Provide the (X, Y) coordinate of the cell's center where the given text is located.  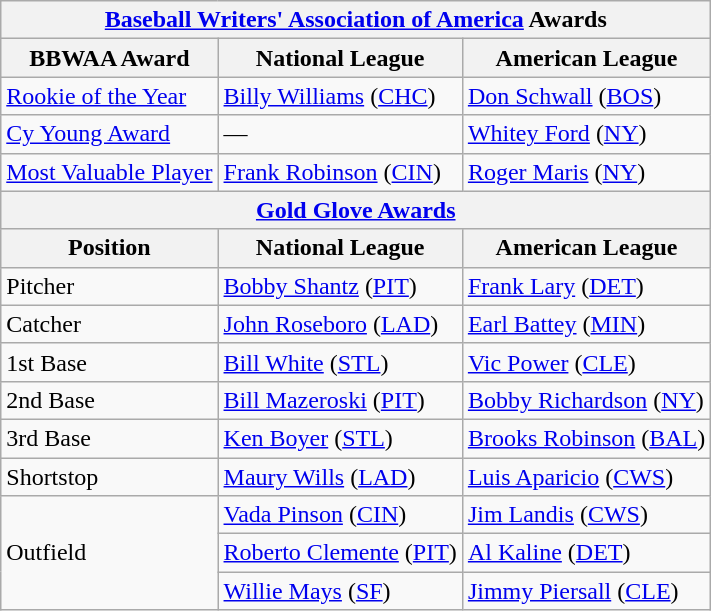
Earl Battey (MIN) (586, 324)
Whitey Ford (NY) (586, 134)
Vada Pinson (CIN) (340, 515)
Maury Wills (LAD) (340, 477)
Bobby Shantz (PIT) (340, 286)
Bobby Richardson (NY) (586, 400)
Jimmy Piersall (CLE) (586, 591)
Baseball Writers' Association of America Awards (356, 20)
Frank Robinson (CIN) (340, 172)
Ken Boyer (STL) (340, 438)
Jim Landis (CWS) (586, 515)
Don Schwall (BOS) (586, 96)
Most Valuable Player (110, 172)
Luis Aparicio (CWS) (586, 477)
Pitcher (110, 286)
Gold Glove Awards (356, 210)
Roger Maris (NY) (586, 172)
Brooks Robinson (BAL) (586, 438)
Roberto Clemente (PIT) (340, 553)
1st Base (110, 362)
Willie Mays (SF) (340, 591)
— (340, 134)
Rookie of the Year (110, 96)
Billy Williams (CHC) (340, 96)
Position (110, 248)
3rd Base (110, 438)
Shortstop (110, 477)
Bill Mazeroski (PIT) (340, 400)
Cy Young Award (110, 134)
Outfield (110, 553)
Frank Lary (DET) (586, 286)
Catcher (110, 324)
Bill White (STL) (340, 362)
Al Kaline (DET) (586, 553)
2nd Base (110, 400)
BBWAA Award (110, 58)
John Roseboro (LAD) (340, 324)
Vic Power (CLE) (586, 362)
